Search for the cell housing the specified text and yield its [X, Y] center coordinate. 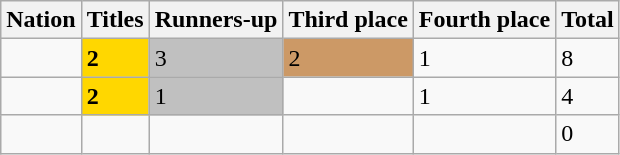
Titles [115, 20]
Total [588, 20]
8 [588, 58]
4 [588, 96]
3 [216, 58]
Fourth place [484, 20]
Nation [41, 20]
0 [588, 134]
Third place [348, 20]
Runners-up [216, 20]
